For the text-containing cell, return its midpoint in [x, y] coordinate format. 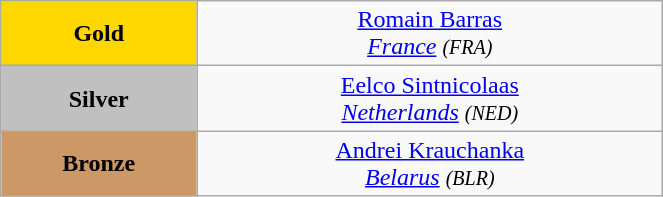
Silver [99, 98]
Romain BarrasFrance (FRA) [430, 34]
Eelco SintnicolaasNetherlands (NED) [430, 98]
Gold [99, 34]
Bronze [99, 164]
Andrei KrauchankaBelarus (BLR) [430, 164]
